Return [x, y] of the center of cell containing provided text 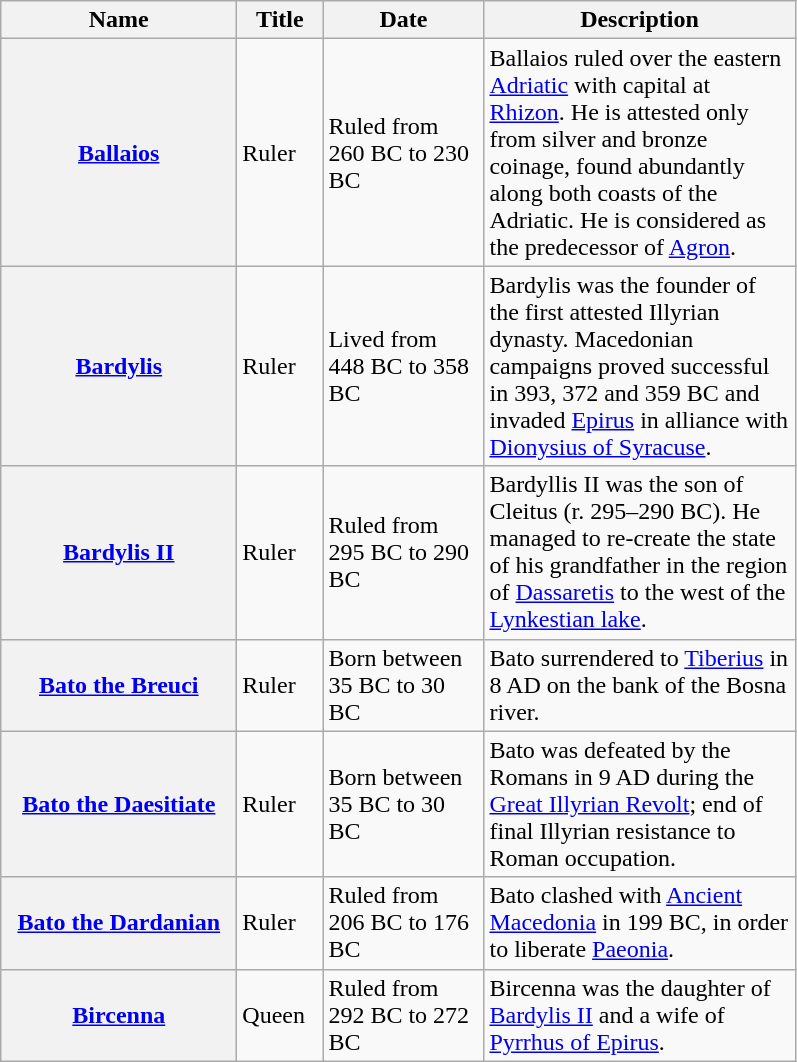
Bardylis II [119, 552]
Bato surrendered to Tiberius in 8 AD on the bank of the Bosna river. [640, 685]
Ruled from 295 BC to 290 BC [404, 552]
Ballaios [119, 152]
Bircenna was the daughter of Bardylis II and a wife of Pyrrhus of Epirus. [640, 1015]
Ruled from 260 BC to 230 BC [404, 152]
Bato the Dardanian [119, 923]
Bato was defeated by the Romans in 9 AD during the Great Illyrian Revolt; end of final Illyrian resistance to Roman occupation. [640, 804]
Bato the Daesitiate [119, 804]
Bardylis [119, 366]
Queen [280, 1015]
Name [119, 20]
Bircenna [119, 1015]
Lived from 448 BC to 358 BC [404, 366]
Description [640, 20]
Title [280, 20]
Ruled from 292 BC to 272 BC [404, 1015]
Bato clashed with Ancient Macedonia in 199 BC, in order to liberate Paeonia. [640, 923]
Bato the Breuci [119, 685]
Ruled from 206 BC to 176 BC [404, 923]
Date [404, 20]
